Provide the [X, Y] coordinate of the cell's center where the given text is located.  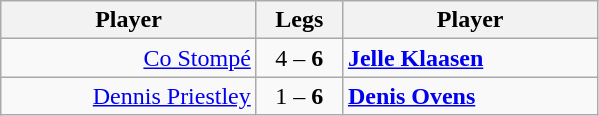
Co Stompé [129, 58]
Denis Ovens [470, 96]
Jelle Klaasen [470, 58]
Dennis Priestley [129, 96]
4 – 6 [299, 58]
Legs [299, 20]
1 – 6 [299, 96]
